Identify which cell holds the provided text, then report its [X, Y] central coordinate. 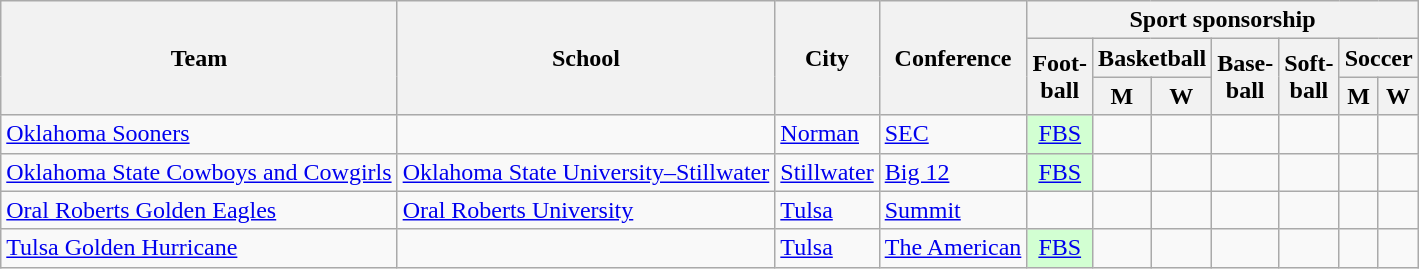
Conference [953, 58]
Oklahoma State Cowboys and Cowgirls [199, 172]
City [827, 58]
Stillwater [827, 172]
SEC [953, 134]
Oklahoma State University–Stillwater [586, 172]
Big 12 [953, 172]
Oral Roberts University [586, 210]
Tulsa Golden Hurricane [199, 248]
Oklahoma Sooners [199, 134]
Soft-ball [1309, 77]
Norman [827, 134]
Basketball [1152, 58]
Team [199, 58]
Soccer [1378, 58]
Sport sponsorship [1222, 20]
Base-ball [1246, 77]
The American [953, 248]
Oral Roberts Golden Eagles [199, 210]
Summit [953, 210]
School [586, 58]
Foot-ball [1060, 77]
